Locate the cell with the specified text and output its [x, y] center coordinate. 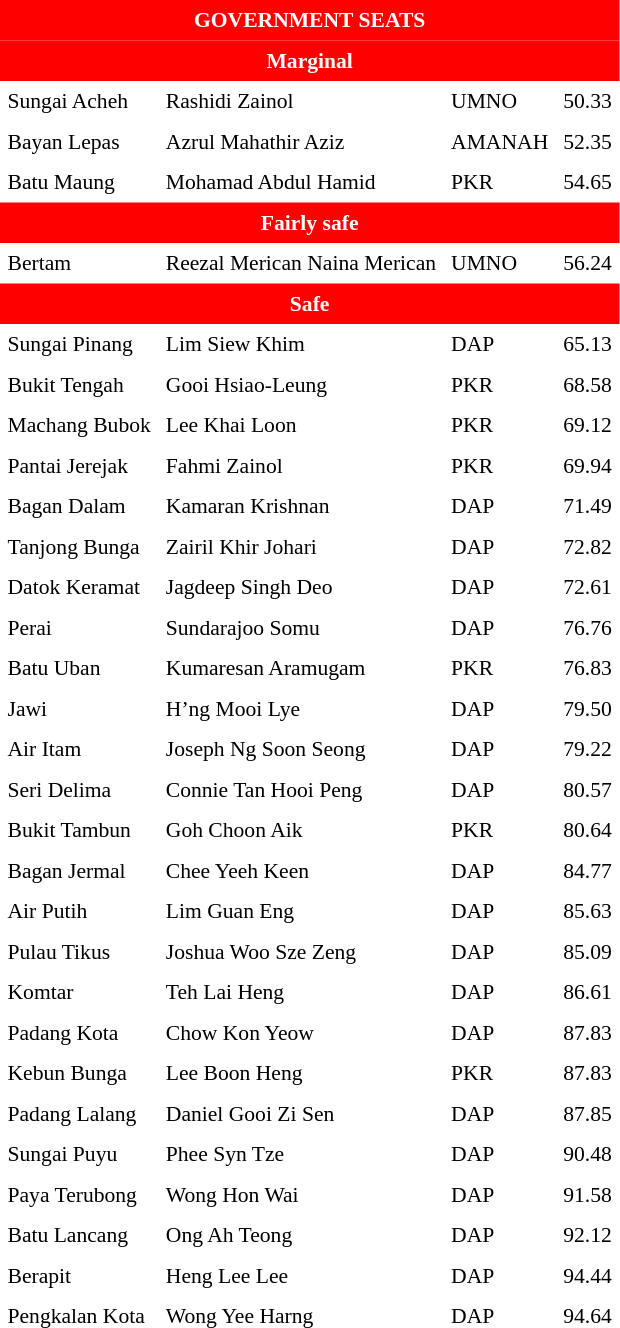
Joshua Woo Sze Zeng [300, 951]
85.63 [588, 911]
AMANAH [500, 141]
Safe [310, 303]
69.94 [588, 465]
Connie Tan Hooi Peng [300, 789]
Chee Yeeh Keen [300, 870]
90.48 [588, 1154]
79.50 [588, 708]
Lim Guan Eng [300, 911]
Wong Hon Wai [300, 1194]
Daniel Gooi Zi Sen [300, 1113]
Chow Kon Yeow [300, 1032]
84.77 [588, 870]
Machang Bubok [79, 425]
Goh Choon Aik [300, 830]
H’ng Mooi Lye [300, 708]
Batu Maung [79, 182]
Bertam [79, 263]
Marginal [310, 60]
71.49 [588, 506]
65.13 [588, 344]
Batu Lancang [79, 1235]
Ong Ah Teong [300, 1235]
Kebun Bunga [79, 1073]
Fahmi Zainol [300, 465]
Lee Boon Heng [300, 1073]
Bagan Jermal [79, 870]
Bukit Tengah [79, 384]
Joseph Ng Soon Seong [300, 749]
94.44 [588, 1275]
Rashidi Zainol [300, 101]
Bayan Lepas [79, 141]
80.64 [588, 830]
Fairly safe [310, 222]
72.61 [588, 587]
Pulau Tikus [79, 951]
Jawi [79, 708]
Sungai Acheh [79, 101]
Batu Uban [79, 668]
56.24 [588, 263]
Datok Keramat [79, 587]
Seri Delima [79, 789]
Reezal Merican Naina Merican [300, 263]
72.82 [588, 546]
Bukit Tambun [79, 830]
Air Itam [79, 749]
GOVERNMENT SEATS [310, 20]
Phee Syn Tze [300, 1154]
79.22 [588, 749]
Tanjong Bunga [79, 546]
Kamaran Krishnan [300, 506]
Teh Lai Heng [300, 992]
54.65 [588, 182]
Padang Lalang [79, 1113]
Sundarajoo Somu [300, 627]
Gooi Hsiao-Leung [300, 384]
Jagdeep Singh Deo [300, 587]
80.57 [588, 789]
50.33 [588, 101]
Kumaresan Aramugam [300, 668]
Komtar [79, 992]
86.61 [588, 992]
87.85 [588, 1113]
76.76 [588, 627]
Mohamad Abdul Hamid [300, 182]
Berapit [79, 1275]
76.83 [588, 668]
Sungai Puyu [79, 1154]
Sungai Pinang [79, 344]
69.12 [588, 425]
Air Putih [79, 911]
68.58 [588, 384]
Lim Siew Khim [300, 344]
Perai [79, 627]
92.12 [588, 1235]
91.58 [588, 1194]
Bagan Dalam [79, 506]
Paya Terubong [79, 1194]
Pantai Jerejak [79, 465]
Azrul Mahathir Aziz [300, 141]
Heng Lee Lee [300, 1275]
Zairil Khir Johari [300, 546]
85.09 [588, 951]
52.35 [588, 141]
Lee Khai Loon [300, 425]
Padang Kota [79, 1032]
